From the cell containing the given text, extract its center point as [X, Y] coordinate. 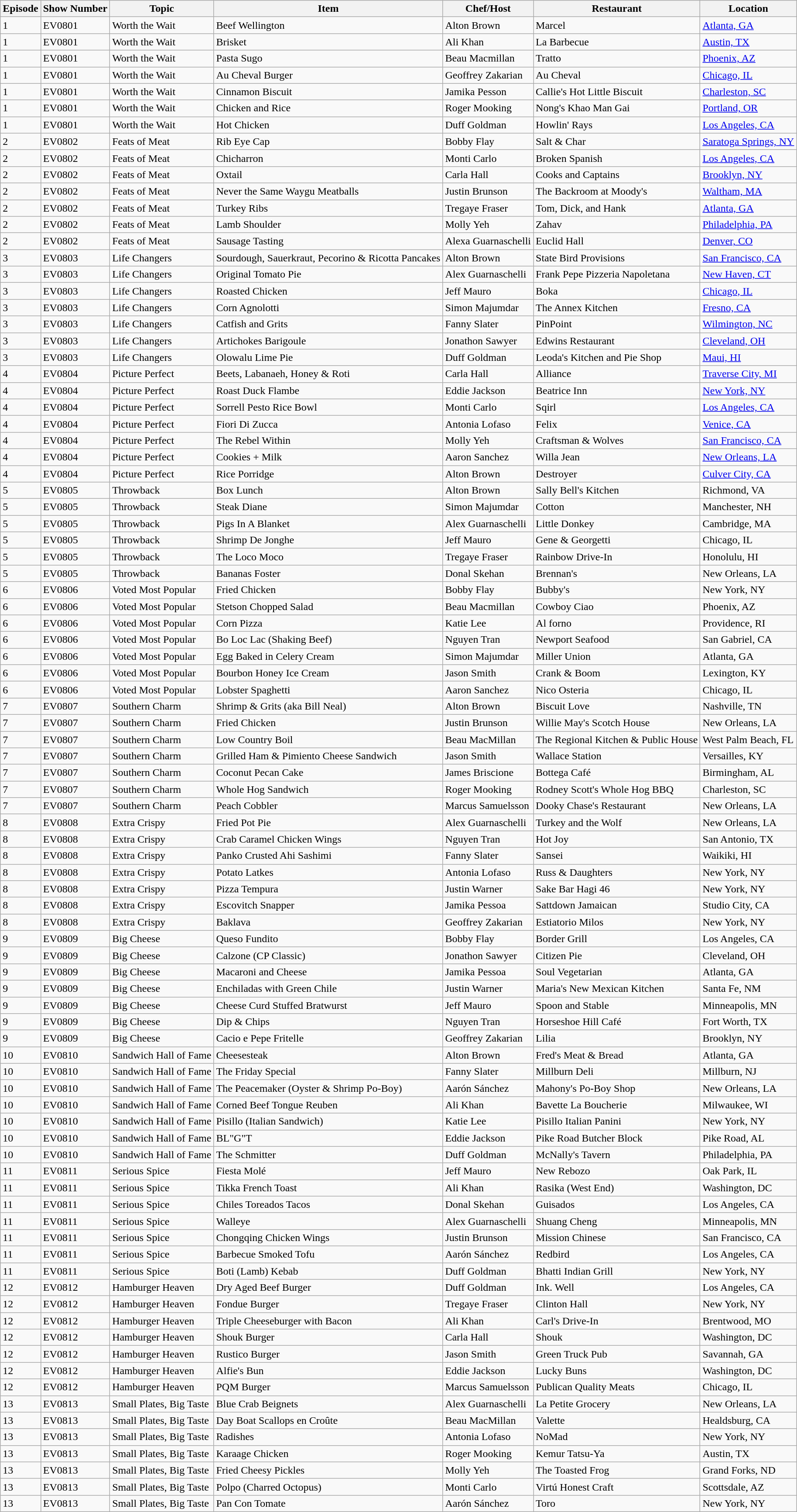
Richmond, VA [749, 490]
PinPoint [617, 324]
Rice Porridge [328, 473]
The Annex Kitchen [617, 308]
The Friday Special [328, 1072]
Roast Duck Flambe [328, 391]
Boti (Lamb) Kebab [328, 1271]
Lamb Shoulder [328, 225]
Fried Pot Pie [328, 823]
Polpo (Charred Octopus) [328, 1487]
Dry Aged Beef Burger [328, 1288]
Birmingham, AL [749, 773]
Redbird [617, 1254]
Cookies + Milk [328, 457]
Howlin' Rays [617, 125]
Olowalu Lime Pie [328, 357]
Waltham, MA [749, 191]
Box Lunch [328, 490]
Callie's Hot Little Biscuit [617, 92]
Brennan's [617, 573]
BL"G"T [328, 1138]
Cooks and Captains [617, 175]
Broken Spanish [617, 158]
Item [328, 9]
Rasika (West End) [617, 1188]
Shouk [617, 1337]
Hot Chicken [328, 125]
The Toasted Frog [617, 1470]
Whole Hog Sandwich [328, 789]
Tom, Dick, and Hank [617, 208]
Episode [21, 9]
Bo Loc Lac (Shaking Beef) [328, 640]
Al forno [617, 623]
Newport Seafood [617, 640]
Rodney Scott's Whole Hog BBQ [617, 789]
Low Country Boil [328, 740]
Ink. Well [617, 1288]
Triple Cheeseburger with Bacon [328, 1321]
Corn Pizza [328, 623]
Queso Fundito [328, 939]
Turkey Ribs [328, 208]
Beets, Labanaeh, Honey & Roti [328, 374]
Fresno, CA [749, 308]
The Loco Moco [328, 557]
Lobster Spaghetti [328, 689]
Willa Jean [617, 457]
Soul Vegetarian [617, 972]
Milwaukee, WI [749, 1105]
Bourbon Honey Ice Cream [328, 673]
Russ & Daughters [617, 872]
Savannah, GA [749, 1354]
Rustico Burger [328, 1354]
Brisket [328, 42]
Sorrell Pesto Rice Bowl [328, 407]
Versailles, KY [749, 756]
Never the Same Waygu Meatballs [328, 191]
Edwins Restaurant [617, 341]
Venice, CA [749, 424]
Marcel [617, 25]
Miller Union [617, 656]
Corn Agnolotti [328, 308]
Pizza Tempura [328, 889]
The Rebel Within [328, 440]
Coconut Pecan Cake [328, 773]
Escovitch Snapper [328, 905]
Shouk Burger [328, 1337]
Turkey and the Wolf [617, 823]
Artichokes Barigoule [328, 341]
La Barbecue [617, 42]
Shrimp De Jonghe [328, 540]
Maria's New Mexican Kitchen [617, 988]
Karaage Chicken [328, 1454]
Bottega Café [617, 773]
Denver, CO [749, 241]
Egg Baked in Celery Cream [328, 656]
Cotton [617, 507]
Pike Road Butcher Block [617, 1138]
Cheesesteak [328, 1055]
Green Truck Pub [617, 1354]
Virtú Honest Craft [617, 1487]
Alfie's Bun [328, 1371]
Guisados [617, 1204]
The Peacemaker (Oyster & Shrimp Po-Boy) [328, 1088]
Chiles Toreados Tacos [328, 1204]
Scottsdale, AZ [749, 1487]
Walleye [328, 1221]
Culver City, CA [749, 473]
Macaroni and Cheese [328, 972]
Pisillo (Italian Sandwich) [328, 1121]
Wilmington, NC [749, 324]
Beatrice Inn [617, 391]
Rib Eye Cap [328, 141]
Pasta Sugo [328, 58]
Willie May's Scotch House [617, 723]
San Antonio, TX [749, 839]
Topic [162, 9]
Peach Cobbler [328, 806]
Restaurant [617, 9]
Pigs In A Blanket [328, 524]
Fiesta Molé [328, 1171]
Blue Crab Beignets [328, 1404]
Bananas Foster [328, 573]
McNally's Tavern [617, 1155]
Calzone (CP Classic) [328, 955]
Nico Osteria [617, 689]
Fondue Burger [328, 1304]
Day Boat Scallops en Croûte [328, 1420]
Horseshoe Hill Café [617, 1022]
Hot Joy [617, 839]
Estiatorio Milos [617, 922]
Millburn, NJ [749, 1072]
Bubby's [617, 590]
Zahav [617, 225]
Citizen Pie [617, 955]
Tratto [617, 58]
Fiori Di Zucca [328, 424]
Beef Wellington [328, 25]
Sourdough, Sauerkraut, Pecorino & Ricotta Pancakes [328, 258]
Fried Cheesy Pickles [328, 1470]
The Regional Kitchen & Public House [617, 740]
Carl's Drive-In [617, 1321]
New Haven, CT [749, 274]
Chef/Host [488, 9]
West Palm Beach, FL [749, 740]
Fred's Meat & Bread [617, 1055]
Corned Beef Tongue Reuben [328, 1105]
Chongqing Chicken Wings [328, 1238]
Grand Forks, ND [749, 1470]
Dip & Chips [328, 1022]
Biscuit Love [617, 706]
Shuang Cheng [617, 1221]
Lilia [617, 1039]
Felix [617, 424]
Traverse City, MI [749, 374]
Baklava [328, 922]
The Schmitter [328, 1155]
Destroyer [617, 473]
Cowboy Ciao [617, 607]
Cacio e Pepe Fritelle [328, 1039]
Bhatti Indian Grill [617, 1271]
Roasted Chicken [328, 291]
Steak Diane [328, 507]
Grilled Ham & Pimiento Cheese Sandwich [328, 756]
Frank Pepe Pizzeria Napoletana [617, 274]
Rainbow Drive-In [617, 557]
Oak Park, IL [749, 1171]
Sansei [617, 856]
Clinton Hall [617, 1304]
Lexington, KY [749, 673]
Valette [617, 1420]
Studio City, CA [749, 905]
Cinnamon Biscuit [328, 92]
Potato Latkes [328, 872]
Pike Road, AL [749, 1138]
Alliance [617, 374]
Border Grill [617, 939]
Au Cheval [617, 75]
Mission Chinese [617, 1238]
Shrimp & Grits (aka Bill Neal) [328, 706]
Original Tomato Pie [328, 274]
Stetson Chopped Salad [328, 607]
Panko Crusted Ahi Sashimi [328, 856]
The Backroom at Moody's [617, 191]
Sally Bell's Kitchen [617, 490]
Chicken and Rice [328, 108]
Salt & Char [617, 141]
NoMad [617, 1437]
Pan Con Tomate [328, 1503]
Providence, RI [749, 623]
Publican Quality Meats [617, 1387]
Nong's Khao Man Gai [617, 108]
Pisillo Italian Panini [617, 1121]
Manchester, NH [749, 507]
Dooky Chase's Restaurant [617, 806]
Toro [617, 1503]
Au Cheval Burger [328, 75]
Cambridge, MA [749, 524]
Kemur Tatsu-Ya [617, 1454]
Saratoga Springs, NY [749, 141]
Santa Fe, NM [749, 988]
Crank & Boom [617, 673]
Cheese Curd Stuffed Bratwurst [328, 1005]
Craftsman & Wolves [617, 440]
Wallace Station [617, 756]
Show Number [75, 9]
PQM Burger [328, 1387]
Mahony's Po-Boy Shop [617, 1088]
Spoon and Stable [617, 1005]
Leoda's Kitchen and Pie Shop [617, 357]
State Bird Provisions [617, 258]
Alexa Guarnaschelli [488, 241]
Catfish and Grits [328, 324]
San Gabriel, CA [749, 640]
Millburn Deli [617, 1072]
Sausage Tasting [328, 241]
La Petite Grocery [617, 1404]
Euclid Hall [617, 241]
Sqirl [617, 407]
Brentwood, MO [749, 1321]
Radishes [328, 1437]
Chicharron [328, 158]
Portland, OR [749, 108]
Nashville, TN [749, 706]
Gene & Georgetti [617, 540]
Barbecue Smoked Tofu [328, 1254]
Tikka French Toast [328, 1188]
James Briscione [488, 773]
Sake Bar Hagi 46 [617, 889]
New Rebozo [617, 1171]
Enchiladas with Green Chile [328, 988]
Healdsburg, CA [749, 1420]
Fort Worth, TX [749, 1022]
Sattdown Jamaican [617, 905]
Oxtail [328, 175]
Honolulu, HI [749, 557]
Waikiki, HI [749, 856]
Lucky Buns [617, 1371]
Jamika Pesson [488, 92]
Maui, HI [749, 357]
Crab Caramel Chicken Wings [328, 839]
Location [749, 9]
Boka [617, 291]
Little Donkey [617, 524]
Bavette La Boucherie [617, 1105]
